Pinpoint the cell where the given text exists, returning its (X, Y) midpoint coordinate. 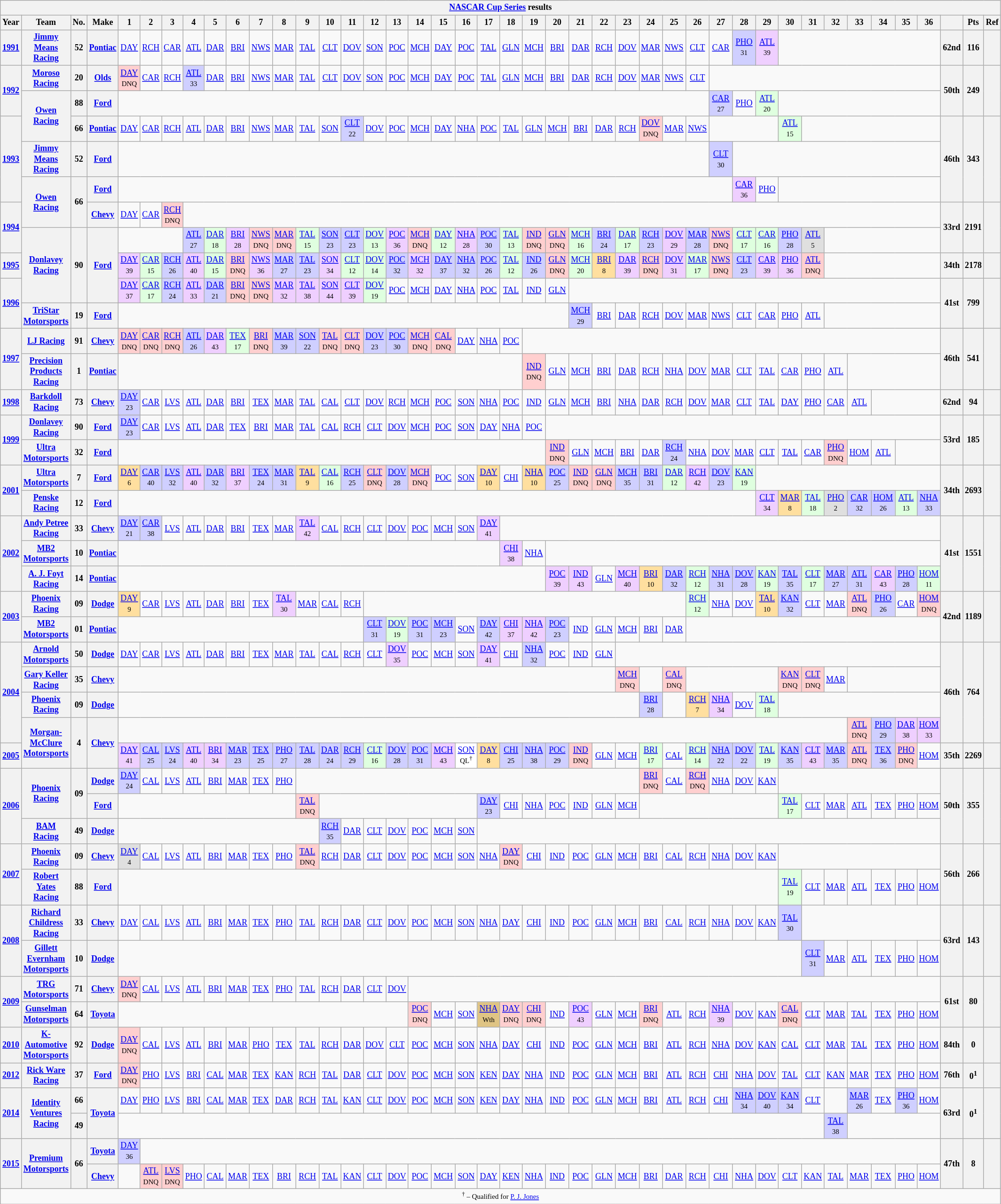
DAR18 (215, 240)
CLT12 (352, 265)
Pts (973, 23)
Gillett Evernham Motorsports (46, 959)
CAR40 (151, 478)
355 (973, 806)
POC39 (557, 579)
91 (79, 341)
RCH26 (173, 265)
TEX17 (238, 341)
Ref (992, 23)
2014 (11, 1113)
CLT22 (352, 129)
2269 (973, 755)
1993 (11, 159)
CHI37 (511, 629)
DOV14 (375, 265)
15 (443, 23)
Penske Racing (46, 503)
NWS36 (260, 265)
† – Qualified for P. J. Jones (500, 1196)
29 (767, 23)
LVS24 (173, 755)
Rick Ware Racing (46, 1076)
Moroso Racing (46, 78)
CAR27 (721, 103)
DAR39 (627, 265)
BRI24 (604, 240)
2191 (973, 228)
16 (466, 23)
MCH29 (581, 316)
2007 (11, 874)
BRI37 (238, 478)
1997 (11, 359)
2002 (11, 554)
CAR15 (151, 265)
1189 (973, 617)
343 (973, 159)
TEX24 (260, 478)
CLT39 (352, 291)
3 (173, 23)
NHA42 (534, 629)
28 (744, 23)
POC36 (397, 240)
DAY9 (129, 604)
IND43 (581, 579)
MCH32 (420, 265)
541 (973, 359)
84th (952, 1045)
71 (79, 989)
MCH20 (581, 265)
DAY4 (129, 857)
Precision Products Racing (46, 371)
CAR17 (151, 291)
Robert Yates Racing (46, 887)
PHO31 (744, 47)
92 (79, 1045)
DAY8 (489, 755)
CLT30 (721, 159)
BRI31 (651, 478)
LVSDNQ (173, 1176)
MARDNQ (284, 240)
ATL20 (767, 103)
DOV13 (375, 240)
1995 (11, 265)
DAY39 (129, 265)
2178 (973, 265)
BRI10 (651, 579)
HOM26 (883, 503)
185 (973, 440)
CAL16 (330, 478)
DAR21 (215, 291)
DOV31 (674, 265)
CLT16 (375, 755)
2015 (11, 1164)
MCH23 (443, 629)
Gunselman Motorsports (46, 1015)
22 (604, 23)
47th (952, 1164)
TAL28 (307, 755)
0 (973, 1045)
ATL31 (859, 579)
CAR16 (767, 240)
DOVDNQ (651, 129)
DAY10 (489, 478)
KAN32 (790, 604)
RCH25 (352, 478)
K-Automotive Motorsports (46, 1045)
56th (952, 874)
DOV35 (397, 654)
POC26 (489, 265)
2012 (11, 1076)
2005 (11, 755)
SON23 (330, 240)
SON34 (330, 265)
31 (813, 23)
CHI25 (511, 755)
30 (790, 23)
53rd (952, 440)
A. J. Foyt Racing (46, 579)
KANDNQ (790, 680)
NHAWth (489, 1015)
50 (79, 654)
1998 (11, 402)
TEX25 (260, 755)
27 (721, 23)
2693 (973, 490)
DAY24 (129, 781)
MCH16 (581, 240)
PHO29 (883, 730)
266 (973, 874)
SONQL† (466, 755)
9 (307, 23)
MAR17 (697, 265)
ATL39 (767, 47)
Identity Ventures Racing (46, 1113)
35th (952, 755)
Make (102, 23)
NHA31 (721, 579)
24 (651, 23)
DAR43 (215, 341)
33rd (952, 228)
73 (79, 402)
POC23 (557, 629)
SON44 (330, 291)
MAR26 (859, 1101)
NHA22 (721, 755)
1992 (11, 90)
1991 (11, 47)
MCH43 (443, 755)
NHA38 (534, 755)
76th (952, 1076)
64 (79, 1015)
2008 (11, 941)
CAR36 (744, 189)
Andy Petree Racing (46, 528)
TAL35 (790, 579)
NHA28 (466, 240)
KAN35 (790, 755)
MAR39 (284, 341)
DAY42 (489, 629)
42nd (952, 617)
ATL15 (790, 129)
DAR15 (215, 265)
MAR28 (697, 240)
Year (11, 23)
1994 (11, 228)
POC25 (557, 478)
DOV22 (744, 755)
ATL5 (813, 240)
23 (627, 23)
1999 (11, 440)
TAL13 (511, 240)
13 (397, 23)
DAR38 (906, 730)
CAR43 (883, 579)
2004 (11, 692)
MAR35 (835, 755)
RCH14 (697, 755)
BAM Racing (46, 831)
MAR31 (284, 478)
CLT34 (767, 503)
5 (215, 23)
KAN34 (790, 1101)
2 (151, 23)
RCH42 (697, 478)
TAL15 (307, 240)
26 (697, 23)
BRI8 (604, 265)
TEX36 (883, 755)
TAL12 (511, 265)
Team (46, 23)
DAR24 (330, 755)
Gary Keller Racing (46, 680)
CHIDNQ (534, 1015)
NASCAR Cup Series results (500, 8)
DAR12 (674, 478)
34 (883, 23)
TRG Motorsports (46, 989)
HOMDNQ (929, 604)
NHA33 (929, 503)
80 (973, 1001)
764 (973, 692)
CAR39 (767, 265)
DOV29 (674, 240)
799 (973, 303)
MAR32 (284, 291)
CAR38 (151, 528)
1551 (973, 554)
Olds (102, 78)
143 (973, 941)
TAL42 (307, 528)
Richard Childress Racing (46, 923)
POC29 (557, 755)
17 (489, 23)
DAY6 (129, 478)
Arnold Motorsports (46, 654)
DAR17 (627, 240)
CLT43 (813, 755)
11 (352, 23)
ATL13 (906, 503)
RCH29 (352, 755)
94 (973, 402)
POCDNQ (420, 1015)
BRI17 (651, 755)
DAY12 (443, 240)
PHO26 (883, 604)
DAY21 (129, 528)
MAR23 (238, 755)
CARDNQ (151, 341)
ATL26 (194, 341)
MAR8 (790, 503)
MCH40 (627, 579)
RCH35 (330, 831)
TAL17 (790, 806)
37 (79, 1076)
2006 (11, 806)
Barkdoll Racing (46, 402)
No. (79, 23)
1996 (11, 303)
SON22 (307, 341)
6 (238, 23)
TAL9 (307, 478)
TriStar Motorsports (46, 316)
PHO27 (284, 755)
CAR32 (859, 503)
RCH7 (697, 705)
MCH35 (627, 478)
Morgan-McClure Motorsports (46, 743)
36 (929, 23)
2003 (11, 617)
POC32 (397, 265)
LVS32 (173, 478)
CHI38 (511, 553)
TAL10 (767, 604)
LJ Racing (46, 341)
21 (581, 23)
PHO2 (835, 503)
ATL27 (194, 240)
POC43 (581, 1015)
RCH23 (651, 240)
116 (973, 47)
IND26 (534, 265)
HOM33 (929, 730)
TAL23 (307, 265)
249 (973, 90)
Premium Motorsports (46, 1164)
HOM11 (929, 579)
18 (511, 23)
DAY36 (129, 1151)
DOV40 (767, 1101)
CAL25 (151, 755)
61st (952, 1001)
2009 (11, 1001)
NHA10 (534, 478)
25 (674, 23)
NHA39 (721, 1015)
2010 (11, 1045)
BRI34 (215, 755)
2001 (11, 490)
